Capture the cell that displays the provided text and extract its (x, y) central coordinate. 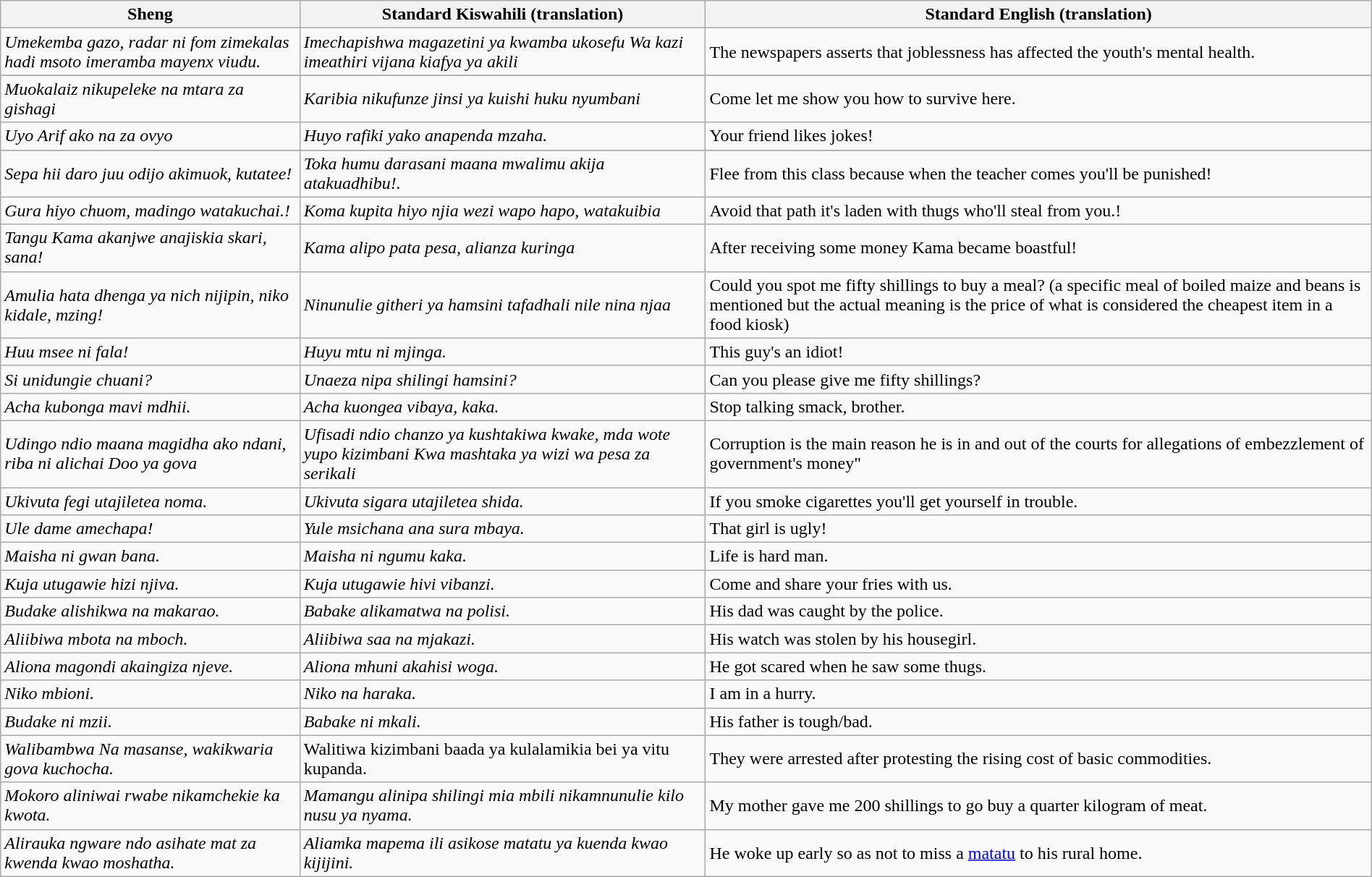
Kuja utugawie hivi vibanzi. (502, 584)
Ukivuta sigara utajiletea shida. (502, 501)
Sheng (151, 14)
Mokoro aliniwai rwabe nikamchekie ka kwota. (151, 806)
Kama alipo pata pesa, alianza kuringa (502, 247)
Amulia hata dhenga ya nich nijipin, niko kidale, mzing! (151, 305)
Yule msichana ana sura mbaya. (502, 529)
Sepa hii daro juu odijo akimuok, kutatee! (151, 174)
Come and share your fries with us. (1038, 584)
Corruption is the main reason he is in and out of the courts for allegations of embezzlement of government's money" (1038, 454)
Kuja utugawie hizi njiva. (151, 584)
The newspapers asserts that joblessness has affected the youth's mental health. (1038, 52)
He woke up early so as not to miss a matatu to his rural home. (1038, 852)
His father is tough/bad. (1038, 721)
Budake ni mzii. (151, 721)
Ninunulie githeri ya hamsini tafadhali nile nina njaa (502, 305)
Stop talking smack, brother. (1038, 407)
Karibia nikufunze jinsi ya kuishi huku nyumbani (502, 98)
Aliona mhuni akahisi woga. (502, 666)
Babake alikamatwa na polisi. (502, 611)
Maisha ni ngumu kaka. (502, 556)
Ukivuta fegi utajiletea noma. (151, 501)
Walibambwa Na masanse, wakikwaria gova kuchocha. (151, 758)
This guy's an idiot! (1038, 352)
Umekemba gazo, radar ni fom zimekalas hadi msoto imeramba mayenx viudu. (151, 52)
Standard English (translation) (1038, 14)
Aliona magondi akaingiza njeve. (151, 666)
I am in a hurry. (1038, 694)
Ule dame amechapa! (151, 529)
Gura hiyo chuom, madingo watakuchai.! (151, 211)
Aliamka mapema ili asikose matatu ya kuenda kwao kijijini. (502, 852)
Huyu mtu ni mjinga. (502, 352)
Mamangu alinipa shilingi mia mbili nikamnunulie kilo nusu ya nyama. (502, 806)
Udingo ndio maana magidha ako ndani, riba ni alichai Doo ya gova (151, 454)
Aliibiwa saa na mjakazi. (502, 639)
That girl is ugly! (1038, 529)
Ufisadi ndio chanzo ya kushtakiwa kwake, mda wote yupo kizimbani Kwa mashtaka ya wizi wa pesa za serikali (502, 454)
Avoid that path it's laden with thugs who'll steal from you.! (1038, 211)
Life is hard man. (1038, 556)
Niko na haraka. (502, 694)
Walitiwa kizimbani baada ya kulalamikia bei ya vitu kupanda. (502, 758)
Huu msee ni fala! (151, 352)
Standard Kiswahili (translation) (502, 14)
Huyo rafiki yako anapenda mzaha. (502, 136)
Budake alishikwa na makarao. (151, 611)
Come let me show you how to survive here. (1038, 98)
After receiving some money Kama became boastful! (1038, 247)
Tangu Kama akanjwe anajiskia skari, sana! (151, 247)
Acha kuongea vibaya, kaka. (502, 407)
Aliibiwa mbota na mboch. (151, 639)
His dad was caught by the police. (1038, 611)
Imechapishwa magazetini ya kwamba ukosefu Wa kazi imeathiri vijana kiafya ya akili (502, 52)
Unaeza nipa shilingi hamsini? (502, 379)
Babake ni mkali. (502, 721)
Can you please give me fifty shillings? (1038, 379)
Maisha ni gwan bana. (151, 556)
Si unidungie chuani? (151, 379)
Koma kupita hiyo njia wezi wapo hapo, watakuibia (502, 211)
My mother gave me 200 shillings to go buy a quarter kilogram of meat. (1038, 806)
Your friend likes jokes! (1038, 136)
Muokalaiz nikupeleke na mtara za gishagi (151, 98)
If you smoke cigarettes you'll get yourself in trouble. (1038, 501)
Alirauka ngware ndo asihate mat za kwenda kwao moshatha. (151, 852)
Niko mbioni. (151, 694)
Acha kubonga mavi mdhii. (151, 407)
Uyo Arif ako na za ovyo (151, 136)
They were arrested after protesting the rising cost of basic commodities. (1038, 758)
Toka humu darasani maana mwalimu akija atakuadhibu!. (502, 174)
Flee from this class because when the teacher comes you'll be punished! (1038, 174)
He got scared when he saw some thugs. (1038, 666)
His watch was stolen by his housegirl. (1038, 639)
